Capture the cell that displays the provided text and extract its [X, Y] central coordinate. 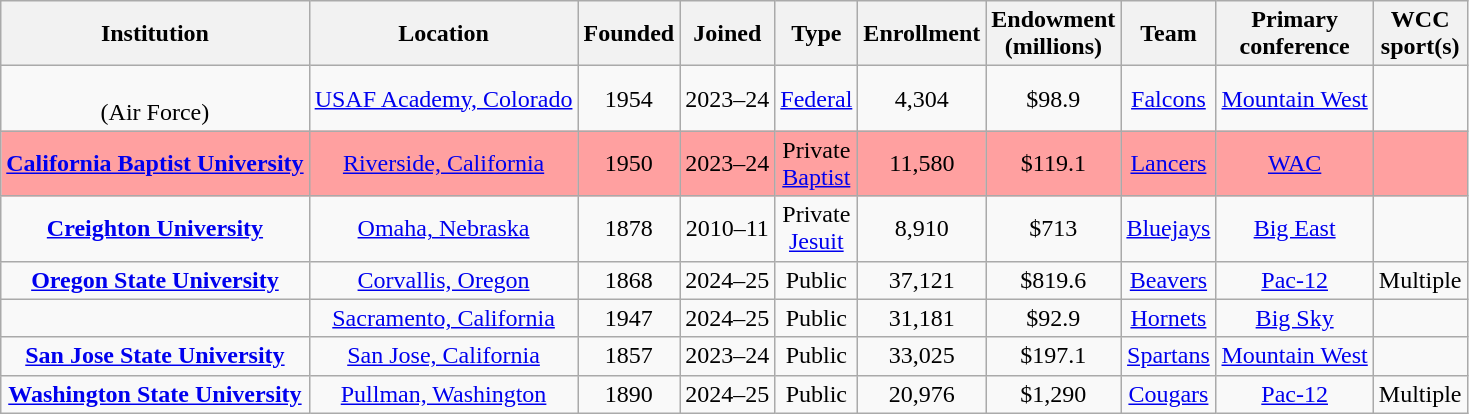
Corvallis, Oregon [444, 280]
$119.1 [1054, 164]
8,910 [922, 228]
1868 [629, 280]
Pullman, Washington [444, 394]
$713 [1054, 228]
Type [816, 34]
Creighton University [155, 228]
1950 [629, 164]
37,121 [922, 280]
Omaha, Nebraska [444, 228]
San Jose, California [444, 356]
Sacramento, California [444, 318]
WAC [1294, 164]
Team [1168, 34]
Founded [629, 34]
Spartans [1168, 356]
2010–11 [728, 228]
11,580 [922, 164]
Big Sky [1294, 318]
1857 [629, 356]
1947 [629, 318]
1878 [629, 228]
San Jose State University [155, 356]
Big East [1294, 228]
Riverside, California [444, 164]
$819.6 [1054, 280]
Bluejays [1168, 228]
Falcons [1168, 98]
PrivateJesuit [816, 228]
1954 [629, 98]
PrivateBaptist [816, 164]
$197.1 [1054, 356]
1890 [629, 394]
33,025 [922, 356]
USAF Academy, Colorado [444, 98]
$98.9 [1054, 98]
Beavers [1168, 280]
Location [444, 34]
California Baptist University [155, 164]
(Air Force) [155, 98]
Lancers [1168, 164]
31,181 [922, 318]
Primaryconference [1294, 34]
4,304 [922, 98]
Cougars [1168, 394]
Washington State University [155, 394]
Hornets [1168, 318]
Federal [816, 98]
$1,290 [1054, 394]
Joined [728, 34]
20,976 [922, 394]
Endowment(millions) [1054, 34]
Enrollment [922, 34]
Institution [155, 34]
WCCsport(s) [1420, 34]
$92.9 [1054, 318]
Oregon State University [155, 280]
